Extract the (X, Y) coordinate from the center of the cell holding the provided text.  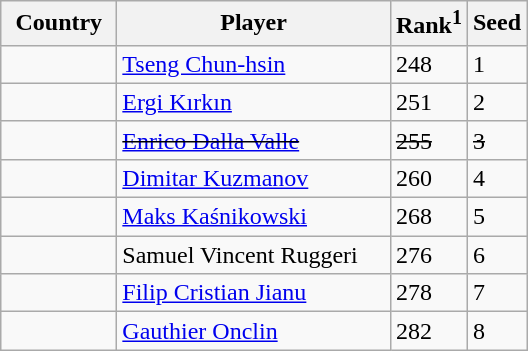
Rank1 (428, 24)
276 (428, 255)
Maks Kaśnikowski (254, 217)
Enrico Dalla Valle (254, 140)
Player (254, 24)
Filip Cristian Jianu (254, 293)
282 (428, 331)
8 (496, 331)
7 (496, 293)
Gauthier Onclin (254, 331)
Dimitar Kuzmanov (254, 178)
Tseng Chun-hsin (254, 64)
278 (428, 293)
255 (428, 140)
Ergi Kırkın (254, 102)
5 (496, 217)
1 (496, 64)
2 (496, 102)
Samuel Vincent Ruggeri (254, 255)
4 (496, 178)
260 (428, 178)
Country (59, 24)
251 (428, 102)
Seed (496, 24)
268 (428, 217)
3 (496, 140)
6 (496, 255)
248 (428, 64)
